Extract the [x, y] coordinate from the center of the cell holding the provided text.  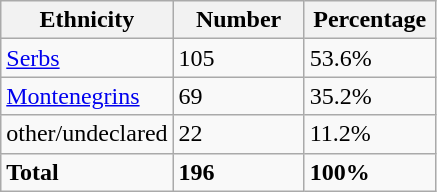
100% [370, 172]
Number [238, 20]
196 [238, 172]
11.2% [370, 134]
Total [87, 172]
35.2% [370, 96]
Montenegrins [87, 96]
69 [238, 96]
Serbs [87, 58]
Ethnicity [87, 20]
22 [238, 134]
Percentage [370, 20]
53.6% [370, 58]
105 [238, 58]
other/undeclared [87, 134]
